Capture the cell that displays the provided text and extract its (X, Y) central coordinate. 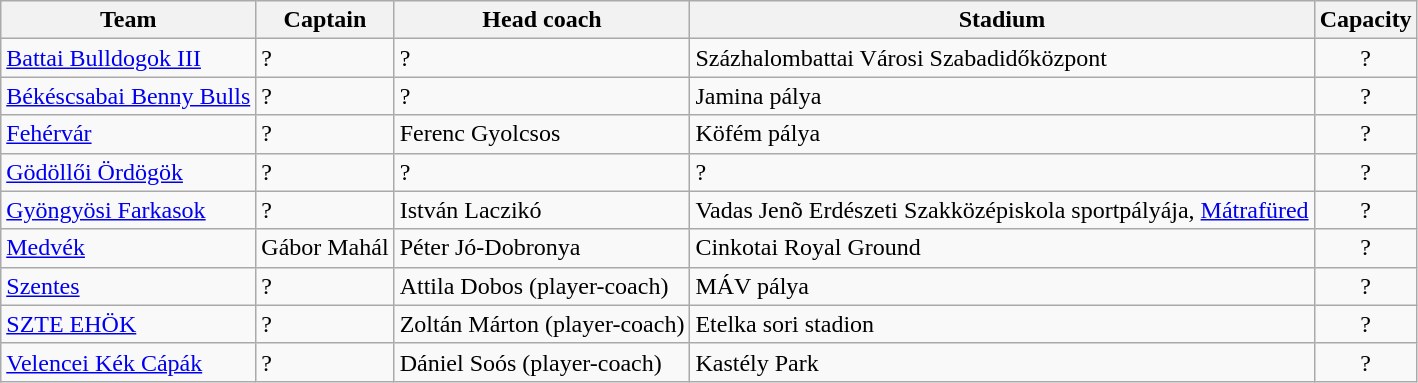
Team (128, 20)
Szentes (128, 286)
Attila Dobos (player-coach) (542, 286)
Etelka sori stadion (1002, 324)
Gyöngyösi Farkasok (128, 210)
Kastély Park (1002, 362)
Ferenc Gyolcsos (542, 134)
Head coach (542, 20)
Gödöllői Ördögök (128, 172)
Fehérvár (128, 134)
Százhalombattai Városi Szabadidőközpont (1002, 58)
Köfém pálya (1002, 134)
Gábor Mahál (325, 248)
István Laczikó (542, 210)
Capacity (1366, 20)
Velencei Kék Cápák (128, 362)
Jamina pálya (1002, 96)
SZTE EHÖK (128, 324)
Péter Jó-Dobronya (542, 248)
Vadas Jenõ Erdészeti Szakközépiskola sportpályája, Mátrafüred (1002, 210)
Battai Bulldogok III (128, 58)
Medvék (128, 248)
MÁV pálya (1002, 286)
Békéscsabai Benny Bulls (128, 96)
Cinkotai Royal Ground (1002, 248)
Stadium (1002, 20)
Captain (325, 20)
Zoltán Márton (player-coach) (542, 324)
Dániel Soós (player-coach) (542, 362)
